For the text-containing cell, return its midpoint in [x, y] coordinate format. 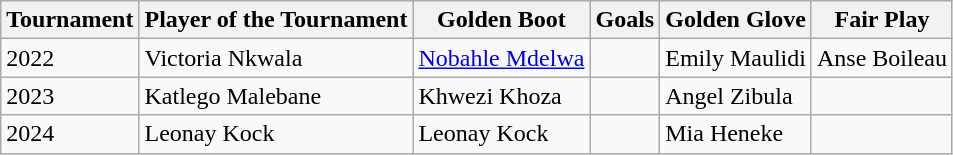
Tournament [70, 20]
Anse Boileau [882, 58]
Goals [625, 20]
Victoria Nkwala [276, 58]
Khwezi Khoza [502, 96]
Katlego Malebane [276, 96]
Player of the Tournament [276, 20]
Nobahle Mdelwa [502, 58]
2023 [70, 96]
Emily Maulidi [736, 58]
2022 [70, 58]
Golden Glove [736, 20]
Angel Zibula [736, 96]
Fair Play [882, 20]
2024 [70, 134]
Mia Heneke [736, 134]
Golden Boot [502, 20]
